Capture the cell that displays the provided text and extract its [X, Y] central coordinate. 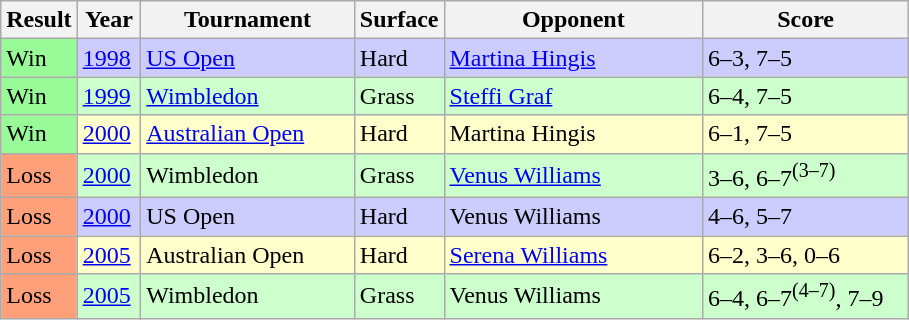
6–2, 3–6, 0–6 [806, 255]
3–6, 6–7(3–7) [806, 176]
Serena Williams [574, 255]
6–1, 7–5 [806, 134]
Year [109, 20]
Steffi Graf [574, 96]
Opponent [574, 20]
Surface [399, 20]
4–6, 5–7 [806, 217]
1998 [109, 58]
1999 [109, 96]
Tournament [248, 20]
Score [806, 20]
Result [39, 20]
6–3, 7–5 [806, 58]
6–4, 6–7(4–7), 7–9 [806, 296]
6–4, 7–5 [806, 96]
